Search for the cell housing the specified text and yield its [X, Y] center coordinate. 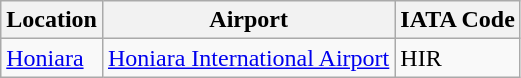
Honiara International Airport [248, 58]
IATA Code [458, 20]
Location [52, 20]
HIR [458, 58]
Airport [248, 20]
Honiara [52, 58]
